Return [x, y] of the center of cell containing provided text 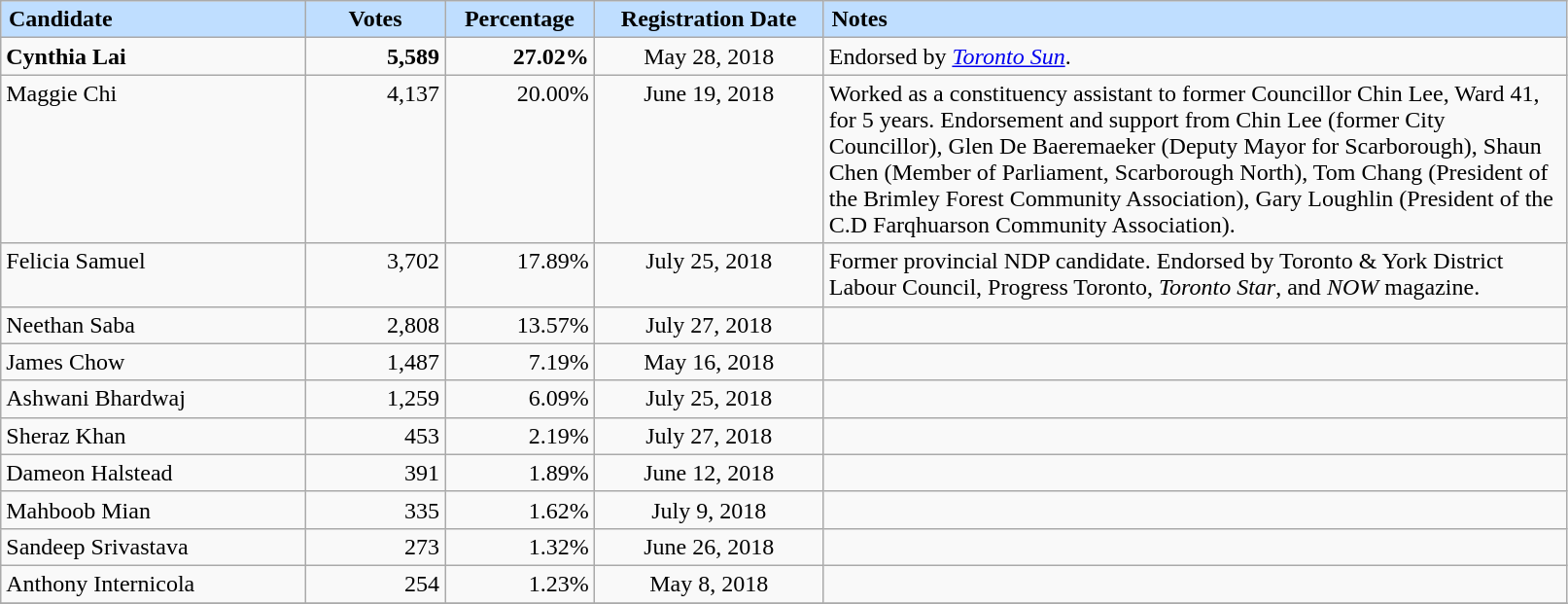
1.62% [520, 510]
254 [375, 584]
Dameon Halstead [154, 473]
1.89% [520, 473]
3,702 [375, 274]
James Chow [154, 362]
20.00% [520, 160]
Neethan Saba [154, 325]
May 8, 2018 [709, 584]
Cynthia Lai [154, 56]
Endorsed by Toronto Sun. [1195, 56]
1,487 [375, 362]
Sandeep Srivastava [154, 547]
1.32% [520, 547]
2,808 [375, 325]
June 26, 2018 [709, 547]
Former provincial NDP candidate. Endorsed by Toronto & York District Labour Council, Progress Toronto, Toronto Star, and NOW magazine. [1195, 274]
Registration Date [709, 19]
Anthony Internicola [154, 584]
391 [375, 473]
Felicia Samuel [154, 274]
2.19% [520, 436]
Percentage [520, 19]
July 9, 2018 [709, 510]
Notes [1195, 19]
273 [375, 547]
May 16, 2018 [709, 362]
Mahboob Mian [154, 510]
6.09% [520, 399]
Votes [375, 19]
Ashwani Bhardwaj [154, 399]
June 19, 2018 [709, 160]
4,137 [375, 160]
13.57% [520, 325]
27.02% [520, 56]
1.23% [520, 584]
1,259 [375, 399]
Maggie Chi [154, 160]
17.89% [520, 274]
335 [375, 510]
May 28, 2018 [709, 56]
June 12, 2018 [709, 473]
Sheraz Khan [154, 436]
Candidate [154, 19]
5,589 [375, 56]
7.19% [520, 362]
453 [375, 436]
